From the cell containing the given text, extract its center point as [X, Y] coordinate. 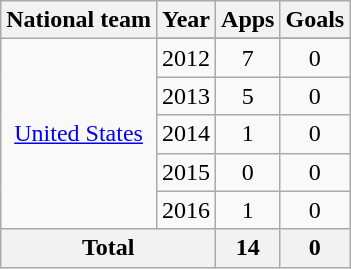
5 [248, 96]
2013 [186, 96]
Total [108, 248]
United States [79, 134]
Year [186, 20]
2012 [186, 58]
National team [79, 20]
2014 [186, 134]
2015 [186, 172]
2016 [186, 210]
Goals [315, 20]
7 [248, 58]
Apps [248, 20]
14 [248, 248]
